Identify which cell holds the provided text, then report its (x, y) central coordinate. 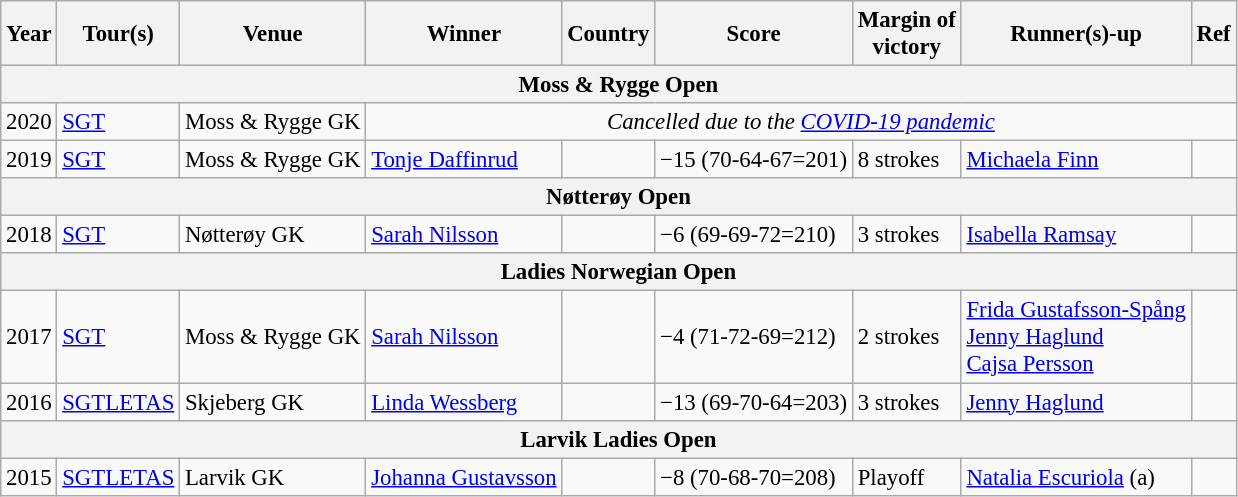
−8 (70-68-70=208) (754, 477)
Natalia Escuriola (a) (1076, 477)
Winner (464, 34)
−4 (71-72-69=212) (754, 337)
2020 (29, 122)
Nøtterøy Open (618, 197)
2017 (29, 337)
Runner(s)-up (1076, 34)
8 strokes (906, 160)
Johanna Gustavsson (464, 477)
Frida Gustafsson-Spång Jenny Haglund Cajsa Persson (1076, 337)
Year (29, 34)
Country (608, 34)
Jenny Haglund (1076, 402)
Playoff (906, 477)
Isabella Ramsay (1076, 235)
Michaela Finn (1076, 160)
2019 (29, 160)
Cancelled due to the COVID-19 pandemic (801, 122)
Moss & Rygge Open (618, 85)
Ref (1214, 34)
Score (754, 34)
Venue (273, 34)
−15 (70-64-67=201) (754, 160)
Tonje Daffinrud (464, 160)
2 strokes (906, 337)
2016 (29, 402)
2015 (29, 477)
Larvik Ladies Open (618, 439)
2018 (29, 235)
Nøtterøy GK (273, 235)
Tour(s) (118, 34)
−13 (69-70-64=203) (754, 402)
Linda Wessberg (464, 402)
Larvik GK (273, 477)
Ladies Norwegian Open (618, 273)
Margin ofvictory (906, 34)
−6 (69-69-72=210) (754, 235)
Skjeberg GK (273, 402)
